Detect which cell encompasses the target text, then output its (x, y) center coordinate. 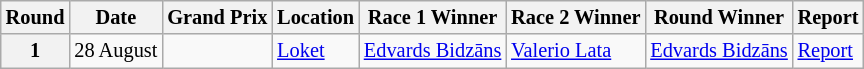
Date (116, 17)
Grand Prix (217, 17)
Race 1 Winner (432, 17)
28 August (116, 51)
Round Winner (718, 17)
Valerio Lata (576, 51)
Round (36, 17)
1 (36, 51)
Race 2 Winner (576, 17)
Location (316, 17)
Loket (316, 51)
